For the text-containing cell, return its midpoint in (X, Y) coordinate format. 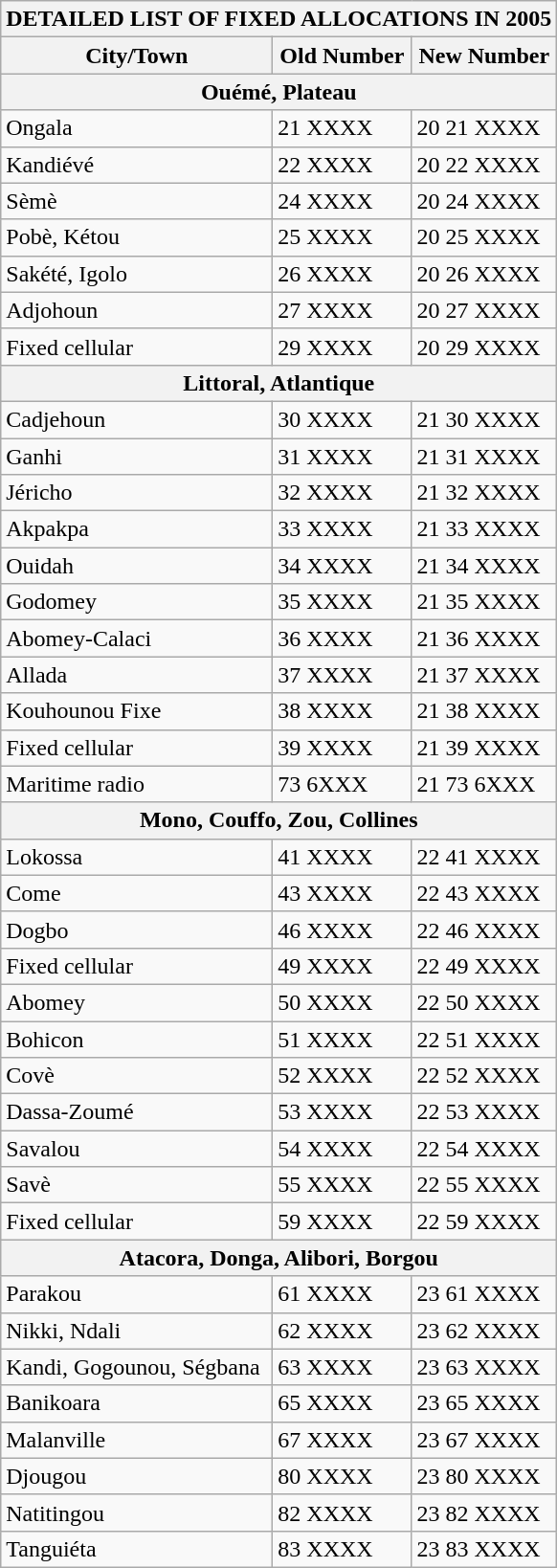
New Number (484, 56)
Sèmè (137, 201)
23 83 XXXX (484, 1549)
20 22 XXXX (484, 165)
Djougou (137, 1476)
50 XXXX (343, 1002)
Godomey (137, 602)
Banikoara (137, 1403)
Bohicon (137, 1039)
Ouidah (137, 566)
22 46 XXXX (484, 930)
24 XXXX (343, 201)
67 XXXX (343, 1440)
Kandiévé (137, 165)
22 41 XXXX (484, 857)
Dogbo (137, 930)
51 XXXX (343, 1039)
Savè (137, 1185)
33 XXXX (343, 529)
Natitingou (137, 1512)
32 XXXX (343, 493)
Kouhounou Fixe (137, 711)
21 39 XXXX (484, 748)
Ganhi (137, 457)
82 XXXX (343, 1512)
Dassa-Zoumé (137, 1112)
23 65 XXXX (484, 1403)
DETAILED LIST OF FIXED ALLOCATIONS IN 2005 (279, 19)
27 XXXX (343, 310)
22 52 XXXX (484, 1076)
Come (137, 893)
Old Number (343, 56)
21 34 XXXX (484, 566)
61 XXXX (343, 1294)
29 XXXX (343, 347)
23 67 XXXX (484, 1440)
55 XXXX (343, 1185)
22 49 XXXX (484, 966)
22 53 XXXX (484, 1112)
20 27 XXXX (484, 310)
52 XXXX (343, 1076)
21 XXXX (343, 128)
54 XXXX (343, 1149)
62 XXXX (343, 1331)
20 29 XXXX (484, 347)
39 XXXX (343, 748)
49 XXXX (343, 966)
22 43 XXXX (484, 893)
Ouémé, Plateau (279, 92)
21 32 XXXX (484, 493)
Allada (137, 675)
Abomey-Calaci (137, 638)
20 24 XXXX (484, 201)
37 XXXX (343, 675)
Abomey (137, 1002)
23 63 XXXX (484, 1367)
22 50 XXXX (484, 1002)
Littoral, Atlantique (279, 383)
26 XXXX (343, 274)
Jéricho (137, 493)
Sakété, Igolo (137, 274)
73 6XXX (343, 784)
23 62 XXXX (484, 1331)
Pobè, Kétou (137, 237)
25 XXXX (343, 237)
Akpakpa (137, 529)
Tanguiéta (137, 1549)
80 XXXX (343, 1476)
Maritime radio (137, 784)
Ongala (137, 128)
Parakou (137, 1294)
21 33 XXXX (484, 529)
21 36 XXXX (484, 638)
Lokossa (137, 857)
20 26 XXXX (484, 274)
20 21 XXXX (484, 128)
Atacora, Donga, Alibori, Borgou (279, 1258)
43 XXXX (343, 893)
City/Town (137, 56)
22 51 XXXX (484, 1039)
Malanville (137, 1440)
21 37 XXXX (484, 675)
22 XXXX (343, 165)
Mono, Couffo, Zou, Collines (279, 820)
59 XXXX (343, 1221)
21 38 XXXX (484, 711)
65 XXXX (343, 1403)
22 54 XXXX (484, 1149)
83 XXXX (343, 1549)
31 XXXX (343, 457)
30 XXXX (343, 419)
36 XXXX (343, 638)
21 35 XXXX (484, 602)
38 XXXX (343, 711)
21 31 XXXX (484, 457)
34 XXXX (343, 566)
23 61 XXXX (484, 1294)
41 XXXX (343, 857)
Covè (137, 1076)
63 XXXX (343, 1367)
22 55 XXXX (484, 1185)
35 XXXX (343, 602)
20 25 XXXX (484, 237)
21 73 6XXX (484, 784)
Cadjehoun (137, 419)
Adjohoun (137, 310)
Nikki, Ndali (137, 1331)
53 XXXX (343, 1112)
46 XXXX (343, 930)
23 80 XXXX (484, 1476)
Kandi, Gogounou, Ségbana (137, 1367)
21 30 XXXX (484, 419)
23 82 XXXX (484, 1512)
Savalou (137, 1149)
22 59 XXXX (484, 1221)
